From the cell containing the given text, extract its center point as [X, Y] coordinate. 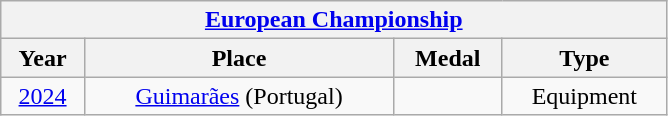
Year [43, 58]
2024 [43, 96]
Place [238, 58]
Equipment [584, 96]
Guimarães (Portugal) [238, 96]
Type [584, 58]
Medal [448, 58]
European Championship [334, 20]
